For the text-containing cell, return its midpoint in (X, Y) coordinate format. 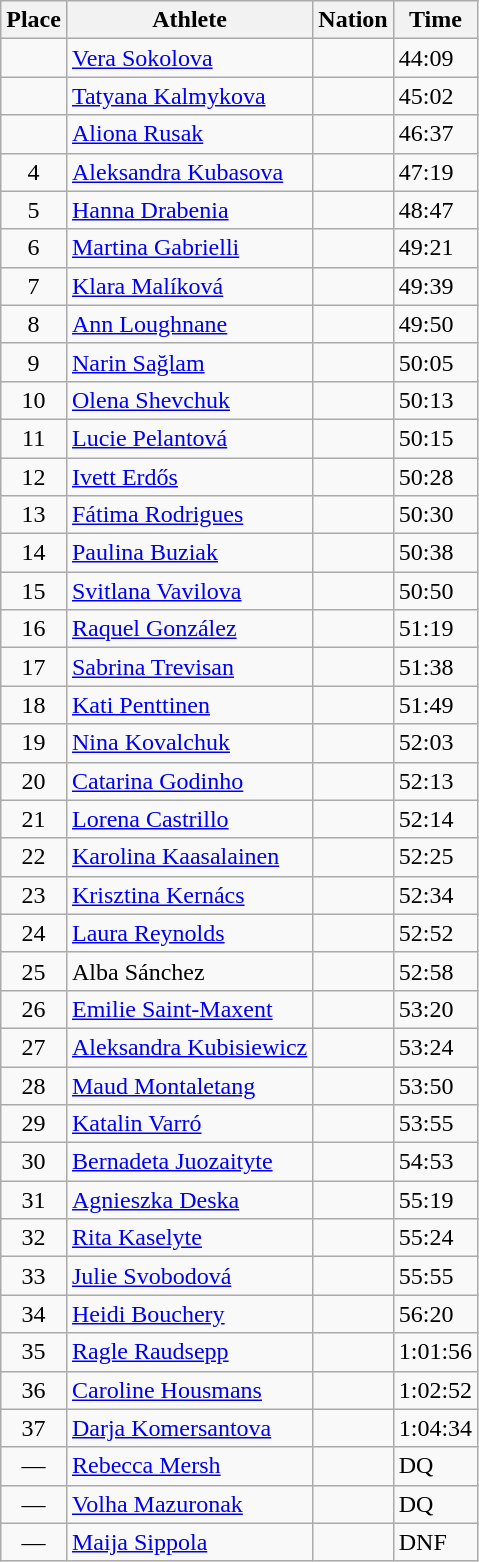
8 (34, 324)
51:19 (435, 629)
Rebecca Mersh (189, 1466)
50:28 (435, 477)
29 (34, 1124)
Volha Mazuronak (189, 1504)
54:53 (435, 1162)
35 (34, 1352)
Catarina Godinho (189, 781)
Katalin Varró (189, 1124)
28 (34, 1085)
Ragle Raudsepp (189, 1352)
Krisztina Kernács (189, 895)
37 (34, 1428)
4 (34, 172)
52:58 (435, 971)
32 (34, 1238)
Hanna Drabenia (189, 210)
27 (34, 1047)
Rita Kaselyte (189, 1238)
Caroline Housmans (189, 1390)
12 (34, 477)
52:14 (435, 819)
Narin Sağlam (189, 362)
5 (34, 210)
Heidi Bouchery (189, 1314)
50:05 (435, 362)
15 (34, 591)
Kati Penttinen (189, 705)
23 (34, 895)
Laura Reynolds (189, 933)
16 (34, 629)
47:19 (435, 172)
Emilie Saint-Maxent (189, 1009)
17 (34, 667)
Julie Svobodová (189, 1276)
7 (34, 286)
51:49 (435, 705)
56:20 (435, 1314)
45:02 (435, 96)
36 (34, 1390)
Time (435, 20)
50:15 (435, 438)
Aleksandra Kubasova (189, 172)
50:13 (435, 400)
34 (34, 1314)
53:50 (435, 1085)
33 (34, 1276)
51:38 (435, 667)
44:09 (435, 58)
Bernadeta Juozaityte (189, 1162)
52:34 (435, 895)
49:39 (435, 286)
Raquel González (189, 629)
31 (34, 1200)
50:30 (435, 515)
6 (34, 248)
14 (34, 553)
30 (34, 1162)
Sabrina Trevisan (189, 667)
Svitlana Vavilova (189, 591)
1:01:56 (435, 1352)
55:19 (435, 1200)
20 (34, 781)
53:20 (435, 1009)
Alba Sánchez (189, 971)
52:13 (435, 781)
Agnieszka Deska (189, 1200)
26 (34, 1009)
48:47 (435, 210)
Darja Komersantova (189, 1428)
9 (34, 362)
52:52 (435, 933)
Lucie Pelantová (189, 438)
Athlete (189, 20)
53:24 (435, 1047)
Aliona Rusak (189, 134)
Nation (353, 20)
Maud Montaletang (189, 1085)
Place (34, 20)
Lorena Castrillo (189, 819)
50:38 (435, 553)
52:25 (435, 857)
Nina Kovalchuk (189, 743)
24 (34, 933)
55:55 (435, 1276)
Fátima Rodrigues (189, 515)
52:03 (435, 743)
Aleksandra Kubisiewicz (189, 1047)
Ann Loughnane (189, 324)
Maija Sippola (189, 1542)
53:55 (435, 1124)
49:21 (435, 248)
11 (34, 438)
18 (34, 705)
Paulina Buziak (189, 553)
Tatyana Kalmykova (189, 96)
Martina Gabrielli (189, 248)
Vera Sokolova (189, 58)
10 (34, 400)
19 (34, 743)
46:37 (435, 134)
25 (34, 971)
50:50 (435, 591)
21 (34, 819)
DNF (435, 1542)
49:50 (435, 324)
13 (34, 515)
1:02:52 (435, 1390)
Olena Shevchuk (189, 400)
55:24 (435, 1238)
Karolina Kaasalainen (189, 857)
Klara Malíková (189, 286)
1:04:34 (435, 1428)
Ivett Erdős (189, 477)
22 (34, 857)
